Search for the cell housing the specified text and yield its [X, Y] center coordinate. 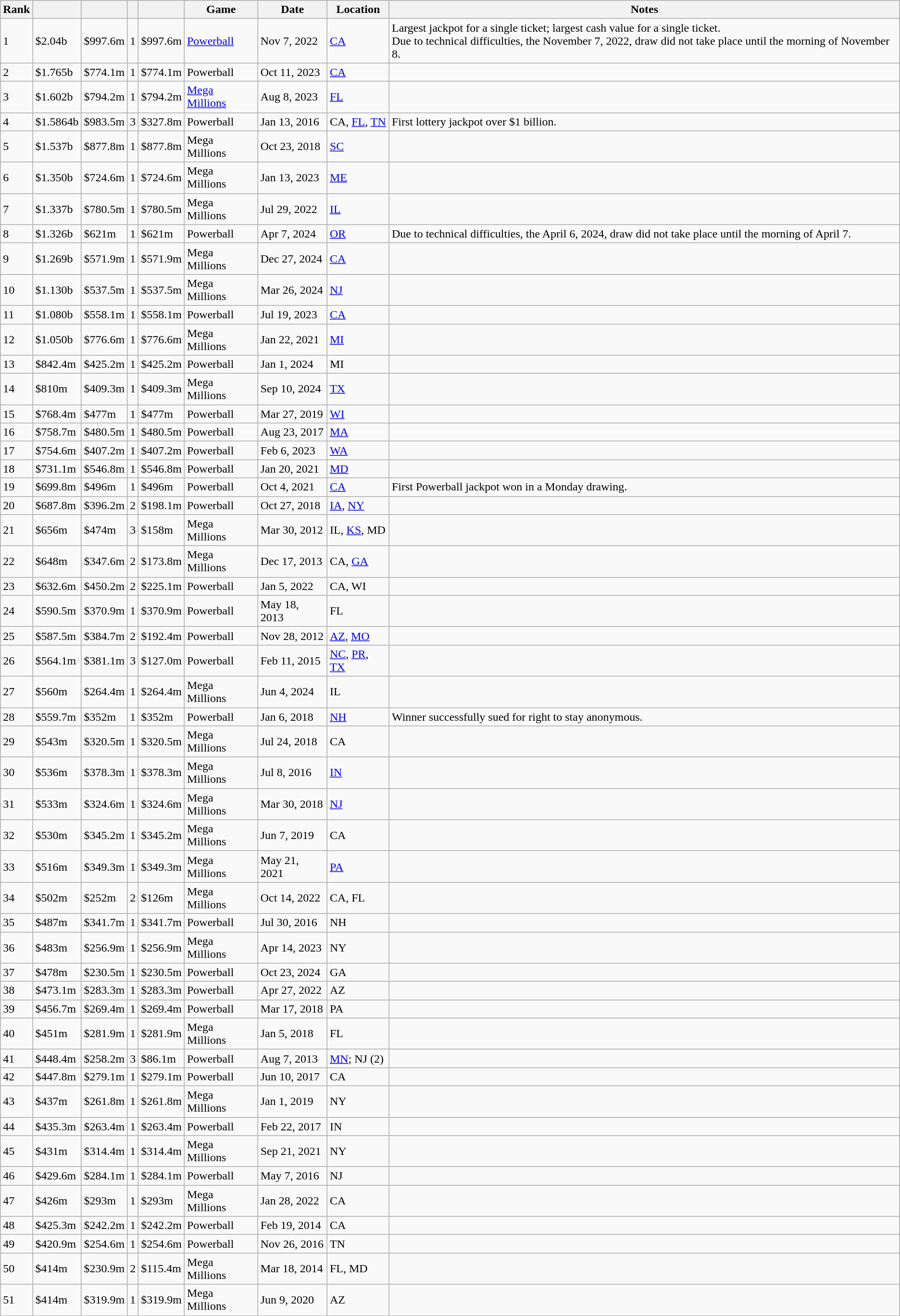
$687.8m [57, 505]
Feb 6, 2023 [292, 451]
$431m [57, 1151]
30 [16, 773]
31 [16, 804]
20 [16, 505]
FL, MD [358, 1268]
$420.9m [57, 1244]
Aug 7, 2013 [292, 1058]
Due to technical difficulties, the April 6, 2024, draw did not take place until the morning of April 7. [644, 234]
Jan 1, 2019 [292, 1101]
$225.1m [162, 586]
Oct 23, 2024 [292, 972]
Feb 19, 2014 [292, 1226]
$2.04b [57, 41]
CA, FL [358, 898]
$447.8m [57, 1077]
Jan 1, 2024 [292, 364]
$533m [57, 804]
Jun 7, 2019 [292, 836]
29 [16, 741]
14 [16, 389]
Oct 23, 2018 [292, 146]
39 [16, 1009]
Aug 23, 2017 [292, 432]
17 [16, 451]
49 [16, 1244]
Jun 10, 2017 [292, 1077]
Notes [644, 10]
$1.326b [57, 234]
$327.8m [162, 122]
Mar 30, 2012 [292, 530]
ME [358, 178]
32 [16, 836]
35 [16, 923]
Oct 11, 2023 [292, 72]
Feb 11, 2015 [292, 661]
Jul 8, 2016 [292, 773]
$384.7m [104, 636]
$158m [162, 530]
$632.6m [57, 586]
Aug 8, 2023 [292, 97]
$559.7m [57, 717]
Game [221, 10]
$230.9m [104, 1268]
Oct 4, 2021 [292, 487]
$126m [162, 898]
19 [16, 487]
48 [16, 1226]
27 [16, 691]
$502m [57, 898]
Apr 14, 2023 [292, 947]
$396.2m [104, 505]
22 [16, 562]
13 [16, 364]
$173.8m [162, 562]
$842.4m [57, 364]
First lottery jackpot over $1 billion. [644, 122]
$564.1m [57, 661]
Jan 6, 2018 [292, 717]
$587.5m [57, 636]
$381.1m [104, 661]
$1.050b [57, 339]
Jul 19, 2023 [292, 314]
Jul 24, 2018 [292, 741]
$648m [57, 562]
$474m [104, 530]
Mar 30, 2018 [292, 804]
Mar 27, 2019 [292, 414]
$115.4m [162, 1268]
26 [16, 661]
CA, WI [358, 586]
$478m [57, 972]
$768.4m [57, 414]
Nov 7, 2022 [292, 41]
41 [16, 1058]
Jul 30, 2016 [292, 923]
$252m [104, 898]
$656m [57, 530]
May 18, 2013 [292, 611]
WA [358, 451]
$435.3m [57, 1127]
May 7, 2016 [292, 1176]
$530m [57, 836]
$1.602b [57, 97]
$1.337b [57, 209]
21 [16, 530]
43 [16, 1101]
50 [16, 1268]
$699.8m [57, 487]
Jun 9, 2020 [292, 1300]
$590.5m [57, 611]
Jan 20, 2021 [292, 469]
33 [16, 866]
IA, NY [358, 505]
$425.3m [57, 1226]
24 [16, 611]
34 [16, 898]
$487m [57, 923]
Jan 5, 2018 [292, 1034]
28 [16, 717]
40 [16, 1034]
May 21, 2021 [292, 866]
16 [16, 432]
7 [16, 209]
$758.7m [57, 432]
$192.4m [162, 636]
Sep 21, 2021 [292, 1151]
Mar 18, 2014 [292, 1268]
$1.765b [57, 72]
GA [358, 972]
15 [16, 414]
Feb 22, 2017 [292, 1127]
Jan 13, 2016 [292, 122]
23 [16, 586]
$1.130b [57, 289]
11 [16, 314]
Dec 27, 2024 [292, 259]
$456.7m [57, 1009]
$543m [57, 741]
First Powerball jackpot won in a Monday drawing. [644, 487]
12 [16, 339]
Jan 28, 2022 [292, 1201]
SC [358, 146]
47 [16, 1201]
Jul 29, 2022 [292, 209]
$516m [57, 866]
Jan 13, 2023 [292, 178]
TX [358, 389]
$1.350b [57, 178]
Winner successfully sued for right to stay anonymous. [644, 717]
$536m [57, 773]
37 [16, 972]
45 [16, 1151]
Apr 7, 2024 [292, 234]
$347.6m [104, 562]
$198.1m [162, 505]
CA, GA [358, 562]
Date [292, 10]
5 [16, 146]
44 [16, 1127]
CA, FL, TN [358, 122]
Nov 26, 2016 [292, 1244]
$754.6m [57, 451]
AZ, MO [358, 636]
Nov 28, 2012 [292, 636]
Location [358, 10]
Rank [16, 10]
NC, PR, TX [358, 661]
$483m [57, 947]
6 [16, 178]
MA [358, 432]
38 [16, 990]
Apr 27, 2022 [292, 990]
WI [358, 414]
Jan 5, 2022 [292, 586]
MD [358, 469]
42 [16, 1077]
$731.1m [57, 469]
36 [16, 947]
Oct 14, 2022 [292, 898]
$983.5m [104, 122]
$86.1m [162, 1058]
46 [16, 1176]
$450.2m [104, 586]
10 [16, 289]
$1.537b [57, 146]
$1.269b [57, 259]
Jan 22, 2021 [292, 339]
51 [16, 1300]
$810m [57, 389]
$437m [57, 1101]
$426m [57, 1201]
8 [16, 234]
$473.1m [57, 990]
$127.0m [162, 661]
Mar 26, 2024 [292, 289]
Oct 27, 2018 [292, 505]
18 [16, 469]
Sep 10, 2024 [292, 389]
MN; NJ (2) [358, 1058]
4 [16, 122]
Jun 4, 2024 [292, 691]
$448.4m [57, 1058]
$1.5864b [57, 122]
$258.2m [104, 1058]
Dec 17, 2013 [292, 562]
OR [358, 234]
IL, KS, MD [358, 530]
$560m [57, 691]
$451m [57, 1034]
Mar 17, 2018 [292, 1009]
25 [16, 636]
$1.080b [57, 314]
9 [16, 259]
$429.6m [57, 1176]
TN [358, 1244]
